Extract the [x, y] coordinate from the center of the cell holding the provided text.  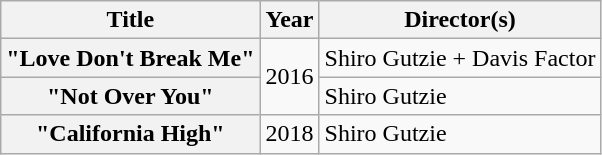
Year [290, 20]
Director(s) [460, 20]
2018 [290, 134]
"Love Don't Break Me" [130, 58]
Title [130, 20]
"Not Over You" [130, 96]
2016 [290, 77]
Shiro Gutzie + Davis Factor [460, 58]
"California High" [130, 134]
